From the cell containing the given text, extract its center point as [x, y] coordinate. 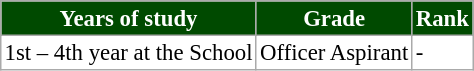
Grade [334, 18]
Rank [442, 18]
- [442, 52]
Years of study [129, 18]
1st – 4th year at the School [129, 52]
Officer Aspirant [334, 52]
